Extract the [x, y] coordinate from the center of the cell holding the provided text.  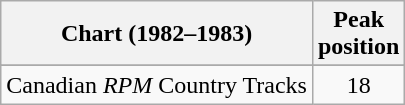
Chart (1982–1983) [157, 34]
Peakposition [358, 34]
18 [358, 85]
Canadian RPM Country Tracks [157, 85]
